Return the (x, y) coordinate for the center point of the cell that contains the specified text.  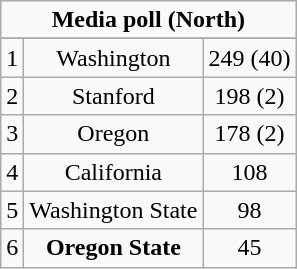
108 (250, 172)
Stanford (114, 96)
178 (2) (250, 134)
198 (2) (250, 96)
45 (250, 248)
98 (250, 210)
Washington State (114, 210)
4 (12, 172)
5 (12, 210)
6 (12, 248)
Oregon (114, 134)
Media poll (North) (148, 20)
249 (40) (250, 58)
1 (12, 58)
2 (12, 96)
California (114, 172)
Washington (114, 58)
3 (12, 134)
Oregon State (114, 248)
